From the cell containing the given text, extract its center point as [x, y] coordinate. 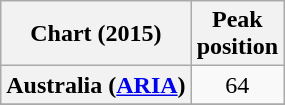
64 [237, 85]
Chart (2015) [96, 34]
Australia (ARIA) [96, 85]
Peakposition [237, 34]
